Provide the [x, y] coordinate of the cell's center where the given text is located.  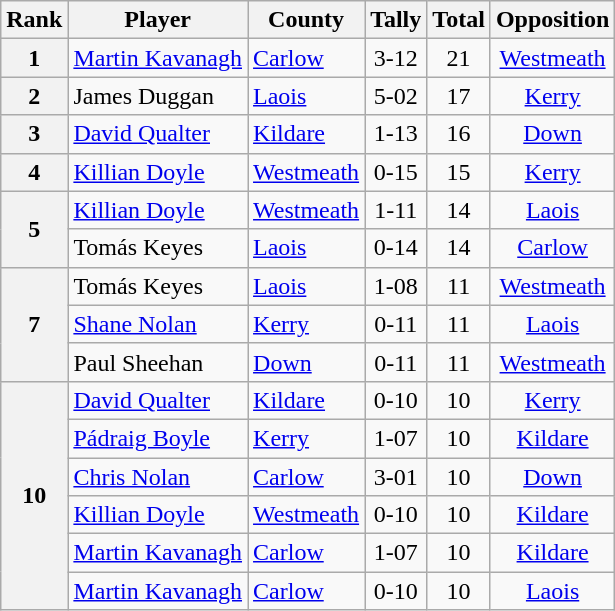
1 [34, 58]
Rank [34, 20]
Paul Sheehan [158, 362]
5-02 [396, 96]
Chris Nolan [158, 477]
1-13 [396, 134]
3-12 [396, 58]
16 [459, 134]
15 [459, 172]
0-15 [396, 172]
1-08 [396, 286]
Total [459, 20]
Opposition [552, 20]
1-11 [396, 210]
3 [34, 134]
Player [158, 20]
17 [459, 96]
2 [34, 96]
0-14 [396, 248]
Tally [396, 20]
James Duggan [158, 96]
21 [459, 58]
Pádraig Boyle [158, 438]
4 [34, 172]
Shane Nolan [158, 324]
County [306, 20]
5 [34, 229]
3-01 [396, 477]
7 [34, 324]
